From the cell containing the given text, extract its center point as [X, Y] coordinate. 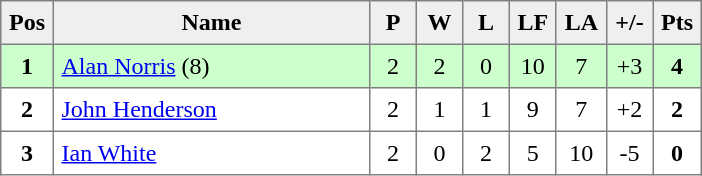
P [393, 23]
Ian White [211, 153]
-5 [629, 153]
Pts [677, 23]
5 [532, 153]
John Henderson [211, 110]
LA [581, 23]
+/- [629, 23]
LF [532, 23]
9 [532, 110]
L [486, 23]
Pos [27, 23]
+2 [629, 110]
W [439, 23]
Name [211, 23]
Alan Norris (8) [211, 66]
4 [677, 66]
+3 [629, 66]
3 [27, 153]
